Return the (x, y) coordinate for the center point of the cell that contains the specified text.  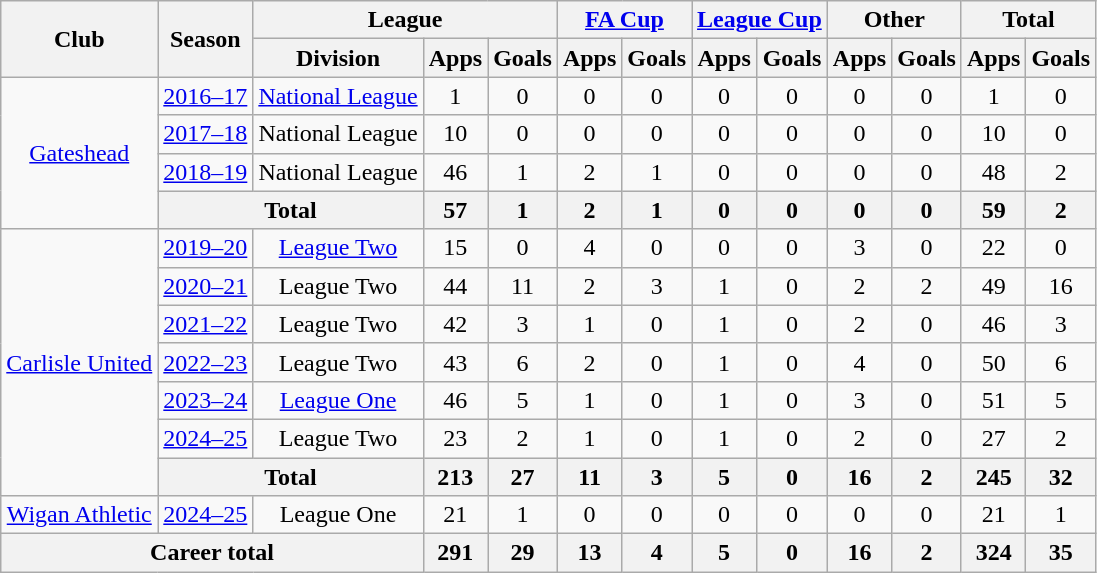
Season (206, 39)
43 (455, 362)
32 (1061, 477)
48 (993, 172)
2022–23 (206, 362)
22 (993, 248)
51 (993, 400)
29 (523, 553)
Carlisle United (80, 362)
2021–22 (206, 324)
15 (455, 248)
Division (338, 58)
League (405, 20)
245 (993, 477)
Club (80, 39)
35 (1061, 553)
Gateshead (80, 153)
13 (589, 553)
59 (993, 210)
50 (993, 362)
FA Cup (624, 20)
Other (894, 20)
2016–17 (206, 96)
2023–24 (206, 400)
44 (455, 286)
2018–19 (206, 172)
Wigan Athletic (80, 515)
213 (455, 477)
291 (455, 553)
2017–18 (206, 134)
League Cup (760, 20)
2019–20 (206, 248)
42 (455, 324)
49 (993, 286)
57 (455, 210)
Career total (212, 553)
23 (455, 438)
324 (993, 553)
2020–21 (206, 286)
